Output the (X, Y) coordinate of the center of the cell containing the given text.  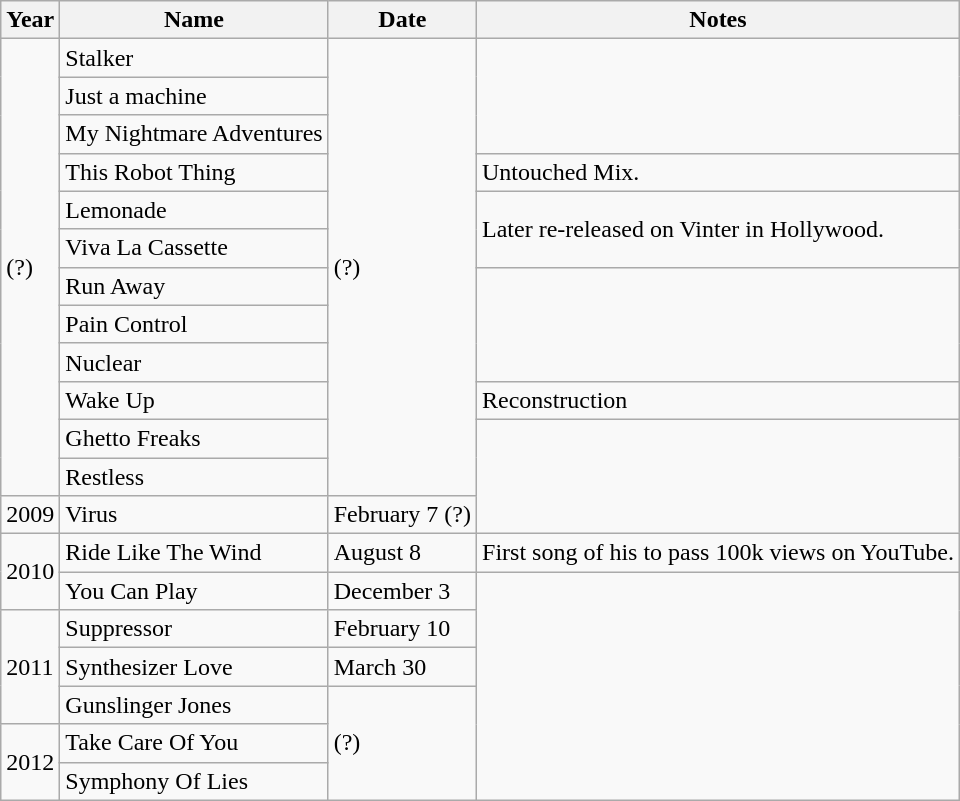
Restless (194, 477)
You Can Play (194, 591)
Nuclear (194, 362)
February 7 (?) (402, 515)
Date (402, 20)
Name (194, 20)
Ghetto Freaks (194, 438)
Suppressor (194, 629)
March 30 (402, 667)
Gunslinger Jones (194, 705)
Synthesizer Love (194, 667)
2010 (30, 572)
Lemonade (194, 210)
Just a machine (194, 96)
My Nightmare Adventures (194, 134)
Wake Up (194, 400)
2009 (30, 515)
2011 (30, 667)
2012 (30, 762)
Run Away (194, 286)
December 3 (402, 591)
First song of his to pass 100k views on YouTube. (718, 553)
August 8 (402, 553)
Reconstruction (718, 400)
February 10 (402, 629)
This Robot Thing (194, 172)
Later re-released on Vinter in Hollywood. (718, 229)
Pain Control (194, 324)
Virus (194, 515)
Stalker (194, 58)
Viva La Cassette (194, 248)
Year (30, 20)
Untouched Mix. (718, 172)
Ride Like The Wind (194, 553)
Notes (718, 20)
Take Care Of You (194, 743)
Symphony Of Lies (194, 781)
